From the cell containing the given text, extract its center point as (X, Y) coordinate. 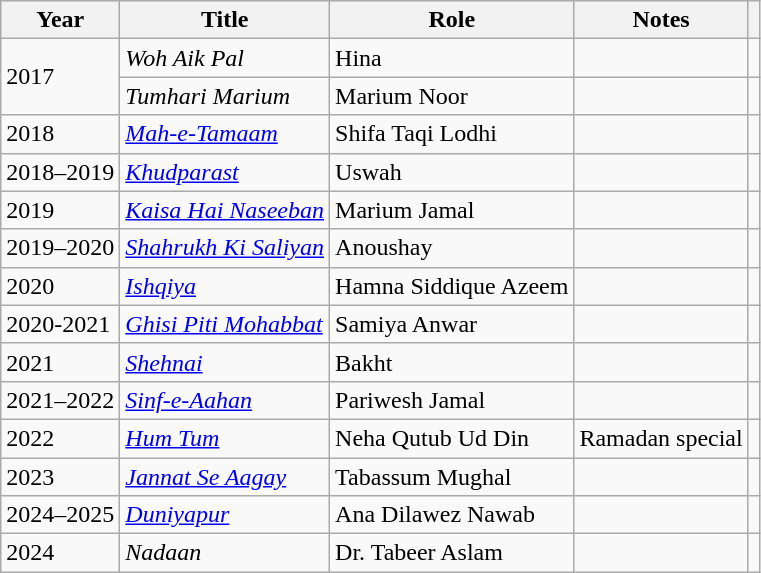
2023 (60, 477)
2021 (60, 362)
2020-2021 (60, 324)
Woh Aik Pal (225, 58)
Tumhari Marium (225, 96)
2020 (60, 286)
Dr. Tabeer Aslam (452, 553)
Shehnai (225, 362)
Notes (661, 20)
Marium Noor (452, 96)
2022 (60, 438)
Shahrukh Ki Saliyan (225, 248)
2018–2019 (60, 172)
Hamna Siddique Azeem (452, 286)
Ana Dilawez Nawab (452, 515)
Ramadan special (661, 438)
2024–2025 (60, 515)
Neha Qutub Ud Din (452, 438)
Samiya Anwar (452, 324)
Pariwesh Jamal (452, 400)
Shifa Taqi Lodhi (452, 134)
Jannat Se Aagay (225, 477)
Tabassum Mughal (452, 477)
Anoushay (452, 248)
2024 (60, 553)
Ishqiya (225, 286)
Hum Tum (225, 438)
Nadaan (225, 553)
2018 (60, 134)
Sinf-e-Aahan (225, 400)
Hina (452, 58)
Role (452, 20)
2021–2022 (60, 400)
2017 (60, 77)
Uswah (452, 172)
Title (225, 20)
Khudparast (225, 172)
Bakht (452, 362)
2019–2020 (60, 248)
Duniyapur (225, 515)
2019 (60, 210)
Marium Jamal (452, 210)
Mah-e-Tamaam (225, 134)
Ghisi Piti Mohabbat (225, 324)
Year (60, 20)
Kaisa Hai Naseeban (225, 210)
